Output the [X, Y] coordinate of the center of the cell containing the given text.  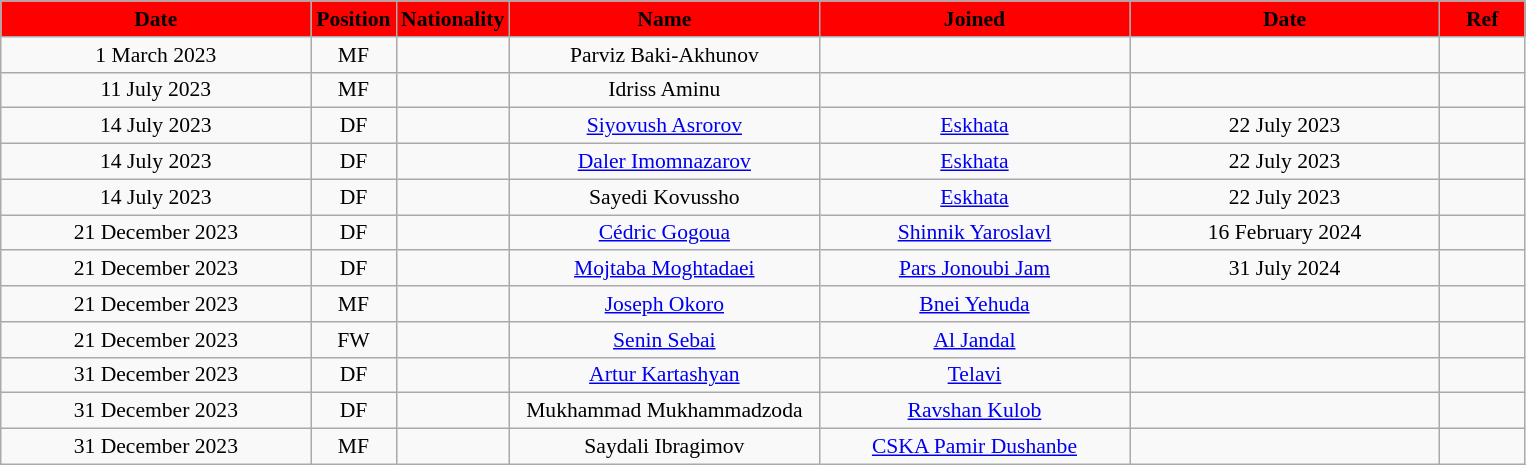
Mukhammad Mukhammadzoda [664, 411]
Idriss Aminu [664, 90]
Sayedi Kovussho [664, 197]
1 March 2023 [156, 55]
Nationality [452, 19]
CSKA Pamir Dushanbe [974, 447]
16 February 2024 [1285, 233]
Daler Imomnazarov [664, 162]
31 July 2024 [1285, 269]
Joseph Okoro [664, 304]
Pars Jonoubi Jam [974, 269]
Telavi [974, 375]
FW [354, 340]
Al Jandal [974, 340]
Position [354, 19]
Parviz Baki-Akhunov [664, 55]
11 July 2023 [156, 90]
Saydali Ibragimov [664, 447]
Artur Kartashyan [664, 375]
Cédric Gogoua [664, 233]
Ref [1482, 19]
Siyovush Asrorov [664, 126]
Shinnik Yaroslavl [974, 233]
Bnei Yehuda [974, 304]
Senin Sebai [664, 340]
Joined [974, 19]
Ravshan Kulob [974, 411]
Name [664, 19]
Mojtaba Moghtadaei [664, 269]
